Determine the (X, Y) coordinate at the center of the cell enclosing the given text.  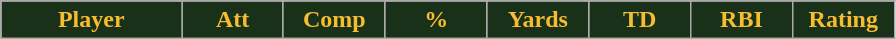
Att (233, 20)
TD (640, 20)
Comp (334, 20)
Rating (843, 20)
% (436, 20)
Yards (538, 20)
RBI (742, 20)
Player (92, 20)
